Identify which cell holds the provided text, then report its [X, Y] central coordinate. 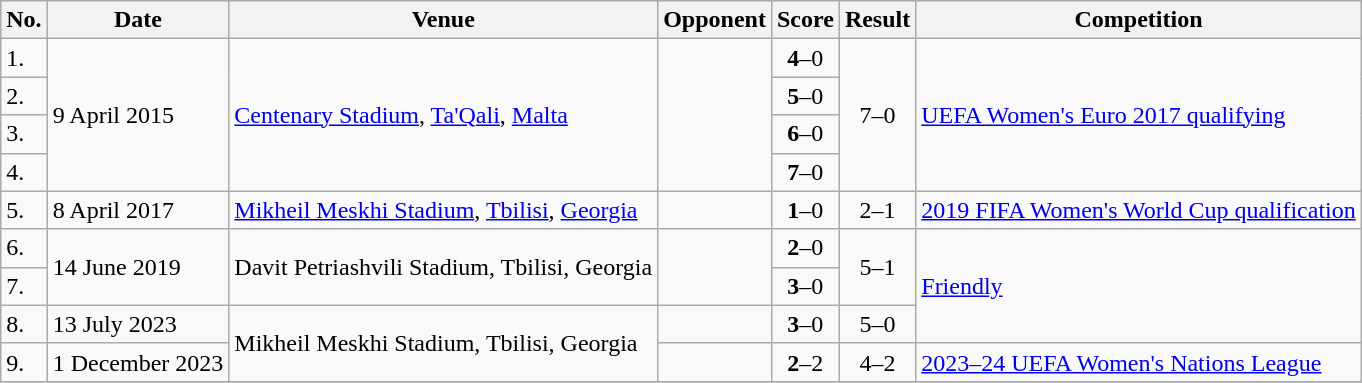
13 July 2023 [138, 324]
2. [24, 96]
No. [24, 20]
Davit Petriashvili Stadium, Tbilisi, Georgia [444, 267]
2–2 [805, 362]
Venue [444, 20]
1–0 [805, 210]
Friendly [1139, 286]
6. [24, 248]
Date [138, 20]
4–0 [805, 58]
4. [24, 172]
9 April 2015 [138, 115]
4–2 [877, 362]
5. [24, 210]
3. [24, 134]
2019 FIFA Women's World Cup qualification [1139, 210]
Opponent [715, 20]
2–0 [805, 248]
Result [877, 20]
8 April 2017 [138, 210]
1. [24, 58]
14 June 2019 [138, 267]
2023–24 UEFA Women's Nations League [1139, 362]
5–1 [877, 267]
Competition [1139, 20]
8. [24, 324]
1 December 2023 [138, 362]
6–0 [805, 134]
2–1 [877, 210]
Score [805, 20]
Centenary Stadium, Ta'Qali, Malta [444, 115]
9. [24, 362]
7. [24, 286]
UEFA Women's Euro 2017 qualifying [1139, 115]
